For the text-containing cell, return its midpoint in [x, y] coordinate format. 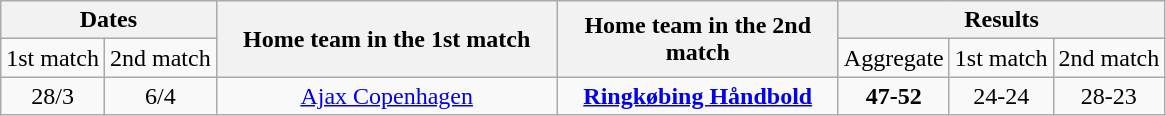
24-24 [1001, 96]
Aggregate [894, 58]
Dates [108, 20]
28/3 [53, 96]
47-52 [894, 96]
Ringkøbing Håndbold [698, 96]
6/4 [160, 96]
Results [1001, 20]
Ajax Copenhagen [386, 96]
Home team in the 2nd match [698, 39]
Home team in the 1st match [386, 39]
28-23 [1109, 96]
